Extract the (x, y) coordinate from the center of the cell holding the provided text.  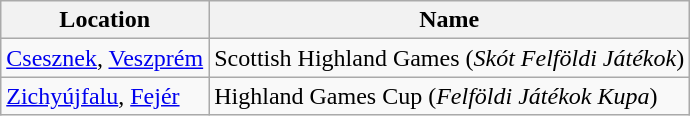
Location (105, 20)
Csesznek, Veszprém (105, 58)
Name (450, 20)
Zichyújfalu, Fejér (105, 96)
Scottish Highland Games (Skót Felföldi Játékok) (450, 58)
Highland Games Cup (Felföldi Játékok Kupa) (450, 96)
